Determine the [x, y] coordinate at the center of the cell enclosing the given text.  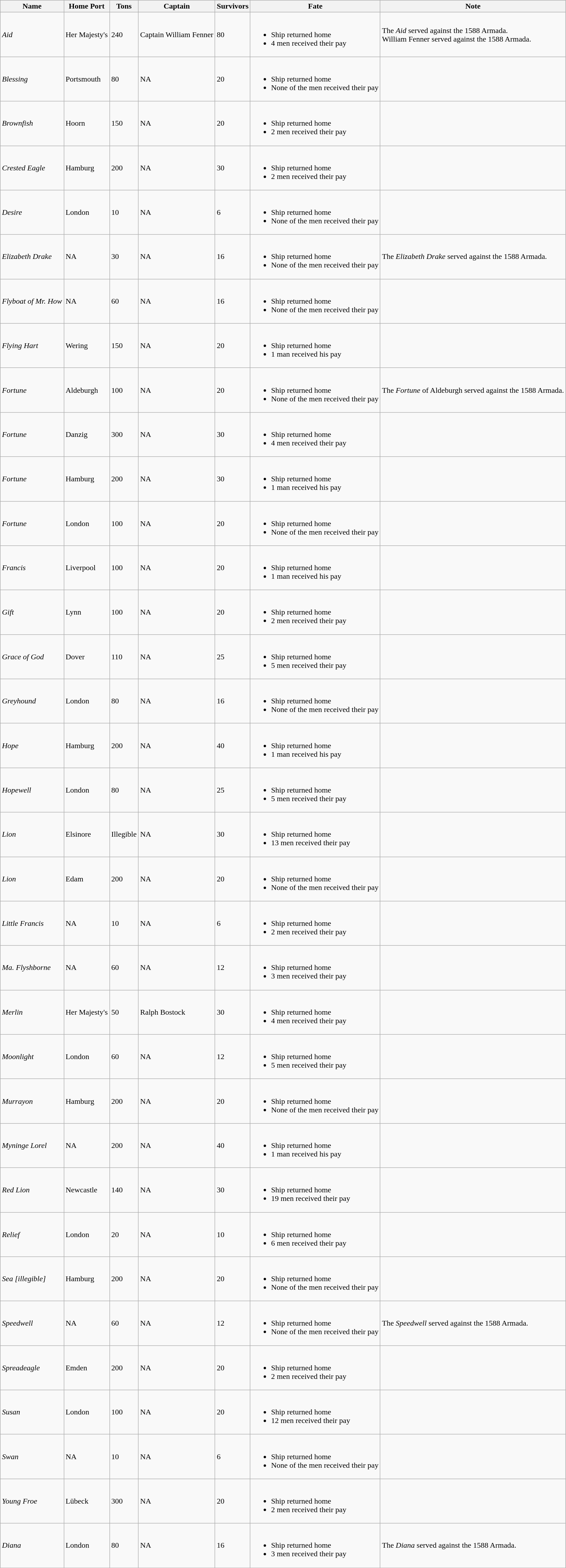
Tons [124, 6]
Blessing [32, 79]
Note [473, 6]
Flyboat of Mr. How [32, 301]
Dover [87, 657]
Brownfish [32, 123]
Red Lion [32, 1190]
Desire [32, 212]
Ralph Bostock [177, 1012]
Survivors [233, 6]
Elsinore [87, 834]
Captain William Fenner [177, 35]
Liverpool [87, 568]
Susan [32, 1412]
Ship returned home19 men received their pay [315, 1190]
The Aid served against the 1588 Armada.William Fenner served against the 1588 Armada. [473, 35]
Home Port [87, 6]
Aid [32, 35]
Emden [87, 1368]
Lynn [87, 612]
The Diana served against the 1588 Armada. [473, 1545]
Elizabeth Drake [32, 257]
The Speedwell served against the 1588 Armada. [473, 1323]
Myninge Lorel [32, 1145]
Ma. Flyshborne [32, 968]
Hopewell [32, 790]
50 [124, 1012]
Diana [32, 1545]
The Elizabeth Drake served against the 1588 Armada. [473, 257]
Crested Eagle [32, 168]
Hoorn [87, 123]
Greyhound [32, 701]
Young Froe [32, 1501]
Ship returned home6 men received their pay [315, 1234]
Name [32, 6]
Danzig [87, 434]
Wering [87, 346]
Fate [315, 6]
140 [124, 1190]
Portsmouth [87, 79]
Newcastle [87, 1190]
Merlin [32, 1012]
110 [124, 657]
Murrayon [32, 1101]
Gift [32, 612]
Aldeburgh [87, 390]
Edam [87, 879]
Sea [illegible] [32, 1279]
Lübeck [87, 1501]
Francis [32, 568]
Ship returned home13 men received their pay [315, 834]
Moonlight [32, 1057]
Captain [177, 6]
Speedwell [32, 1323]
Illegible [124, 834]
Swan [32, 1457]
Relief [32, 1234]
Flying Hart [32, 346]
Little Francis [32, 923]
240 [124, 35]
Ship returned home12 men received their pay [315, 1412]
Grace of God [32, 657]
Spreadeagle [32, 1368]
Hope [32, 746]
The Fortune of Aldeburgh served against the 1588 Armada. [473, 390]
